Search for the cell housing the specified text and yield its (x, y) center coordinate. 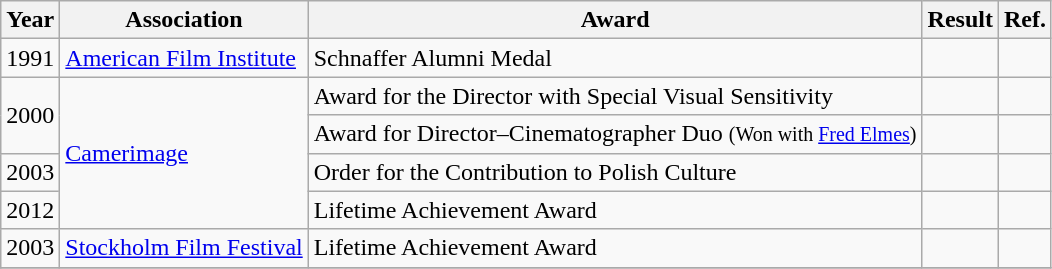
Award for the Director with Special Visual Sensitivity (615, 96)
Schnaffer Alumni Medal (615, 58)
Award for Director–Cinematographer Duo (Won with Fred Elmes) (615, 134)
Ref. (1024, 20)
2012 (30, 210)
Association (184, 20)
2000 (30, 115)
1991 (30, 58)
Result (960, 20)
American Film Institute (184, 58)
Stockholm Film Festival (184, 248)
Camerimage (184, 153)
Year (30, 20)
Award (615, 20)
Order for the Contribution to Polish Culture (615, 172)
